Return the (X, Y) coordinate for the center point of the cell that contains the specified text.  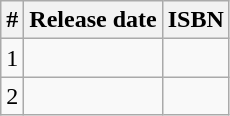
# (12, 20)
2 (12, 96)
ISBN (196, 20)
Release date (93, 20)
1 (12, 58)
